Locate the cell with the specified text and output its [X, Y] center coordinate. 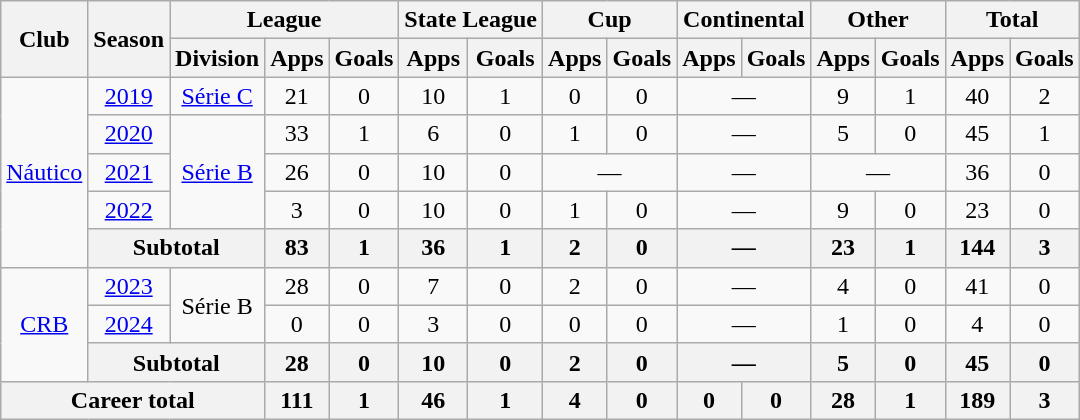
Total [1012, 20]
83 [297, 248]
46 [434, 400]
State League [471, 20]
Série C [218, 96]
League [284, 20]
111 [297, 400]
21 [297, 96]
Other [878, 20]
33 [297, 134]
Náutico [44, 172]
26 [297, 172]
2023 [129, 286]
Continental [744, 20]
Season [129, 39]
7 [434, 286]
2024 [129, 324]
41 [977, 286]
2019 [129, 96]
Cup [610, 20]
2020 [129, 134]
2022 [129, 210]
CRB [44, 324]
6 [434, 134]
Division [218, 58]
40 [977, 96]
189 [977, 400]
Career total [133, 400]
144 [977, 248]
2021 [129, 172]
Club [44, 39]
